Search for the cell housing the specified text and yield its (x, y) center coordinate. 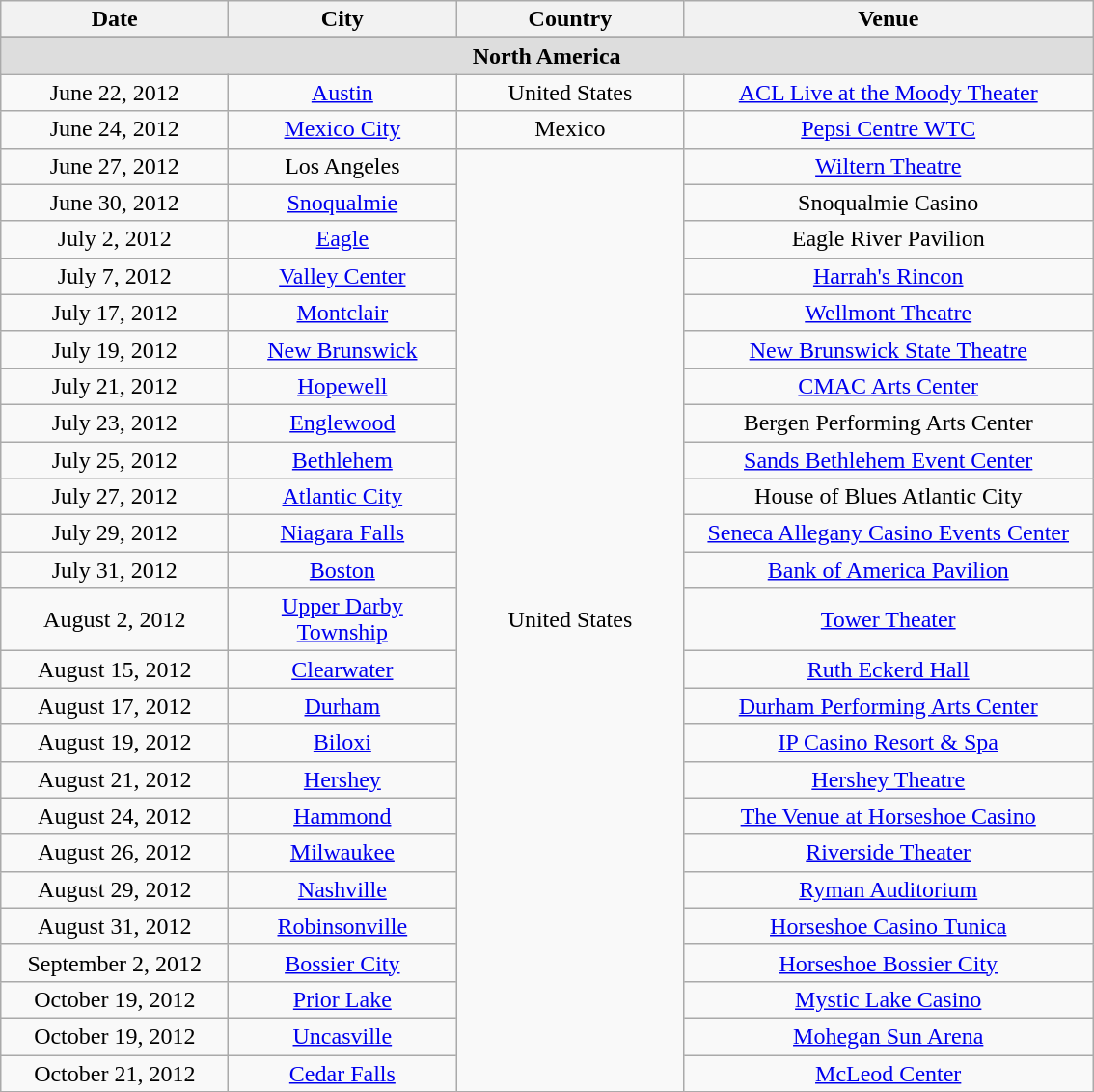
Venue (889, 19)
Eagle (342, 239)
Nashville (342, 889)
August 19, 2012 (115, 743)
Horseshoe Bossier City (889, 963)
House of Blues Atlantic City (889, 497)
Biloxi (342, 743)
ACL Live at the Moody Theater (889, 93)
August 21, 2012 (115, 779)
August 31, 2012 (115, 926)
June 30, 2012 (115, 203)
Hammond (342, 816)
Montclair (342, 313)
August 26, 2012 (115, 853)
Durham Performing Arts Center (889, 706)
July 7, 2012 (115, 276)
July 17, 2012 (115, 313)
August 2, 2012 (115, 619)
City (342, 19)
Durham (342, 706)
Robinsonville (342, 926)
Prior Lake (342, 999)
September 2, 2012 (115, 963)
Bossier City (342, 963)
August 24, 2012 (115, 816)
New Brunswick State Theatre (889, 349)
Los Angeles (342, 166)
Mexico City (342, 129)
Harrah's Rincon (889, 276)
June 22, 2012 (115, 93)
August 15, 2012 (115, 669)
Niagara Falls (342, 533)
June 27, 2012 (115, 166)
Cedar Falls (342, 1074)
Englewood (342, 423)
The Venue at Horseshoe Casino (889, 816)
Pepsi Centre WTC (889, 129)
July 23, 2012 (115, 423)
Riverside Theater (889, 853)
Upper Darby Township (342, 619)
Hopewell (342, 386)
Clearwater (342, 669)
Hershey Theatre (889, 779)
McLeod Center (889, 1074)
IP Casino Resort & Spa (889, 743)
Ruth Eckerd Hall (889, 669)
Country (570, 19)
August 29, 2012 (115, 889)
August 17, 2012 (115, 706)
Snoqualmie Casino (889, 203)
North America (547, 56)
Austin (342, 93)
Seneca Allegany Casino Events Center (889, 533)
Ryman Auditorium (889, 889)
July 27, 2012 (115, 497)
Tower Theater (889, 619)
Horseshoe Casino Tunica (889, 926)
Bethlehem (342, 460)
Atlantic City (342, 497)
Date (115, 19)
Snoqualmie (342, 203)
July 25, 2012 (115, 460)
Eagle River Pavilion (889, 239)
Valley Center (342, 276)
Wiltern Theatre (889, 166)
July 19, 2012 (115, 349)
July 2, 2012 (115, 239)
July 31, 2012 (115, 570)
Milwaukee (342, 853)
Mexico (570, 129)
Sands Bethlehem Event Center (889, 460)
July 21, 2012 (115, 386)
Wellmont Theatre (889, 313)
June 24, 2012 (115, 129)
Boston (342, 570)
October 21, 2012 (115, 1074)
Hershey (342, 779)
CMAC Arts Center (889, 386)
Bank of America Pavilion (889, 570)
Mystic Lake Casino (889, 999)
Bergen Performing Arts Center (889, 423)
Uncasville (342, 1036)
Mohegan Sun Arena (889, 1036)
July 29, 2012 (115, 533)
New Brunswick (342, 349)
